Search for the cell housing the specified text and yield its (X, Y) center coordinate. 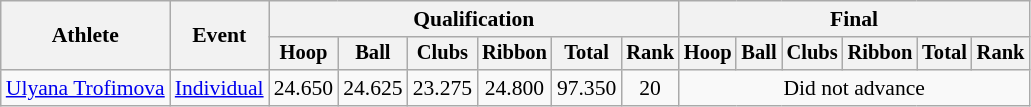
20 (650, 88)
Final (854, 19)
Ulyana Trofimova (86, 88)
23.275 (442, 88)
24.625 (372, 88)
Individual (220, 88)
97.350 (586, 88)
24.800 (514, 88)
Athlete (86, 36)
Event (220, 36)
24.650 (304, 88)
Qualification (474, 19)
Did not advance (854, 88)
